From the cell containing the given text, extract its center point as [x, y] coordinate. 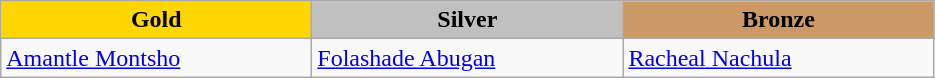
Gold [156, 20]
Bronze [778, 20]
Folashade Abugan [468, 58]
Racheal Nachula [778, 58]
Amantle Montsho [156, 58]
Silver [468, 20]
